Extract the (X, Y) coordinate from the center of the cell holding the provided text.  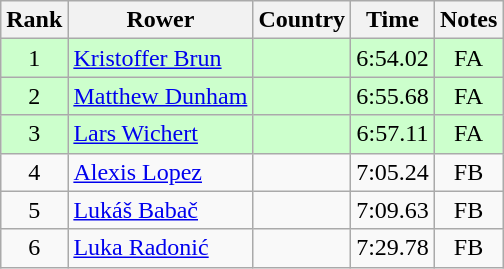
Time (393, 20)
Rank (34, 20)
Alexis Lopez (160, 172)
6:55.68 (393, 96)
Luka Radonić (160, 248)
6 (34, 248)
Matthew Dunham (160, 96)
4 (34, 172)
7:05.24 (393, 172)
7:29.78 (393, 248)
6:54.02 (393, 58)
Kristoffer Brun (160, 58)
5 (34, 210)
7:09.63 (393, 210)
6:57.11 (393, 134)
1 (34, 58)
Lukáš Babač (160, 210)
3 (34, 134)
Rower (160, 20)
2 (34, 96)
Lars Wichert (160, 134)
Country (302, 20)
Notes (468, 20)
